Pinpoint the cell where the given text exists, returning its (X, Y) midpoint coordinate. 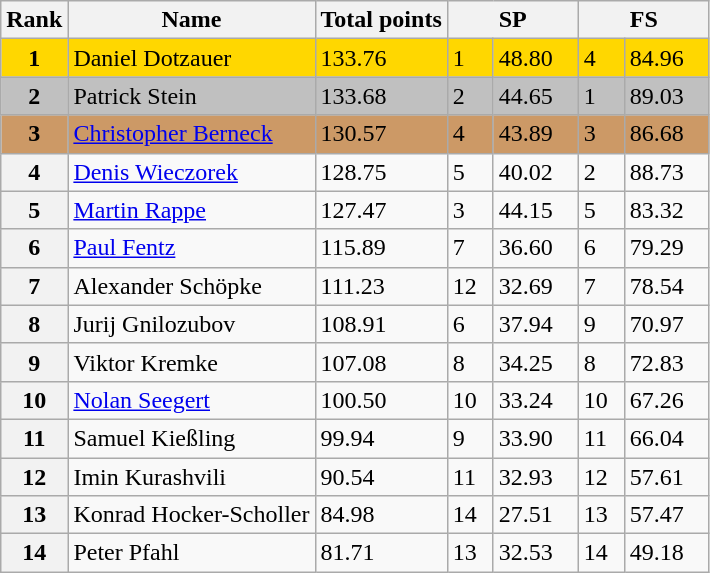
SP (512, 20)
67.26 (666, 400)
Christopher Berneck (192, 134)
Martin Rappe (192, 210)
32.69 (536, 286)
48.80 (536, 58)
79.29 (666, 248)
107.08 (381, 362)
84.96 (666, 58)
81.71 (381, 553)
70.97 (666, 324)
Name (192, 20)
72.83 (666, 362)
Total points (381, 20)
Daniel Dotzauer (192, 58)
36.60 (536, 248)
115.89 (381, 248)
40.02 (536, 172)
Peter Pfahl (192, 553)
128.75 (381, 172)
34.25 (536, 362)
Paul Fentz (192, 248)
57.47 (666, 515)
Nolan Seegert (192, 400)
33.90 (536, 438)
Samuel Kießling (192, 438)
Rank (34, 20)
49.18 (666, 553)
32.53 (536, 553)
Alexander Schöpke (192, 286)
130.57 (381, 134)
89.03 (666, 96)
111.23 (381, 286)
86.68 (666, 134)
Viktor Kremke (192, 362)
99.94 (381, 438)
127.47 (381, 210)
133.76 (381, 58)
Patrick Stein (192, 96)
44.65 (536, 96)
84.98 (381, 515)
Denis Wieczorek (192, 172)
FS (644, 20)
66.04 (666, 438)
33.24 (536, 400)
44.15 (536, 210)
133.68 (381, 96)
Konrad Hocker-Scholler (192, 515)
37.94 (536, 324)
100.50 (381, 400)
32.93 (536, 477)
90.54 (381, 477)
Jurij Gnilozubov (192, 324)
Imin Kurashvili (192, 477)
57.61 (666, 477)
108.91 (381, 324)
43.89 (536, 134)
83.32 (666, 210)
27.51 (536, 515)
78.54 (666, 286)
88.73 (666, 172)
